Extract the [X, Y] coordinate from the center of the cell holding the provided text.  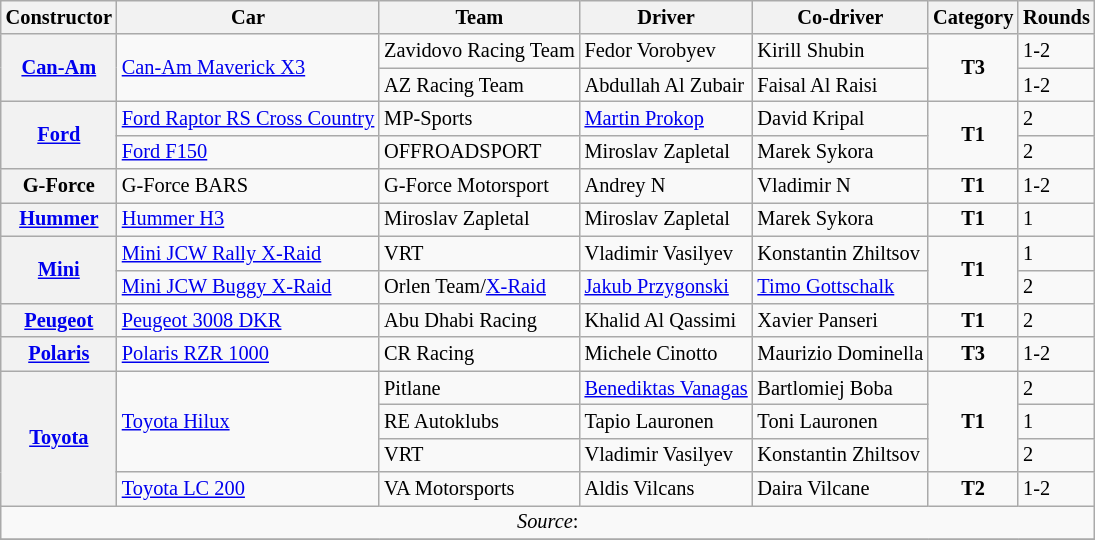
Constructor [59, 17]
Kirill Shubin [841, 51]
Ford F150 [248, 152]
OFFROADSPORT [479, 152]
Rounds [1056, 17]
G-Force BARS [248, 186]
Michele Cinotto [666, 354]
Hummer [59, 219]
Jakub Przygonski [666, 287]
MP-Sports [479, 118]
Peugeot [59, 320]
VA Motorsports [479, 489]
Tapio Lauronen [666, 421]
Source: [548, 522]
Faisal Al Raisi [841, 85]
Bartlomiej Boba [841, 388]
Mini JCW Buggy X-Raid [248, 287]
Khalid Al Qassimi [666, 320]
Team [479, 17]
CR Racing [479, 354]
Benediktas Vanagas [666, 388]
Fedor Vorobyev [666, 51]
Category [973, 17]
Abdullah Al Zubair [666, 85]
RE Autoklubs [479, 421]
AZ Racing Team [479, 85]
Vladimir N [841, 186]
Hummer H3 [248, 219]
Toyota [59, 438]
Ford Raptor RS Cross Country [248, 118]
Andrey N [666, 186]
Mini [59, 270]
Maurizio Dominella [841, 354]
Mini JCW Rally X-Raid [248, 253]
Xavier Panseri [841, 320]
Ford [59, 134]
Aldis Vilcans [666, 489]
Polaris RZR 1000 [248, 354]
Polaris [59, 354]
G-Force Motorsport [479, 186]
David Kripal [841, 118]
Toyota LC 200 [248, 489]
Timo Gottschalk [841, 287]
Orlen Team/X-Raid [479, 287]
Can-Am Maverick X3 [248, 68]
Martin Prokop [666, 118]
Zavidovo Racing Team [479, 51]
Car [248, 17]
Toyota Hilux [248, 422]
T2 [973, 489]
Driver [666, 17]
Pitlane [479, 388]
Daira Vilcane [841, 489]
Abu Dhabi Racing [479, 320]
Peugeot 3008 DKR [248, 320]
Toni Lauronen [841, 421]
Co-driver [841, 17]
G-Force [59, 186]
Can-Am [59, 68]
